From the cell containing the given text, extract its center point as (x, y) coordinate. 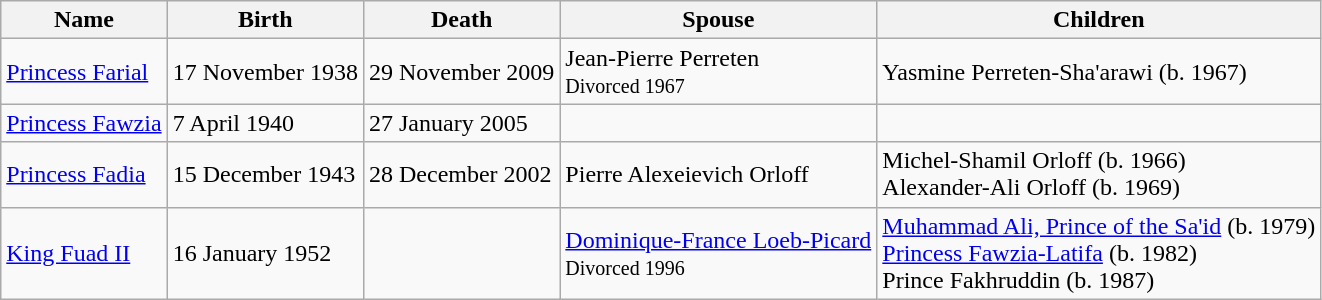
Princess Farial (84, 72)
15 December 1943 (265, 174)
Pierre Alexeievich Orloff (718, 174)
28 December 2002 (461, 174)
Name (84, 20)
29 November 2009 (461, 72)
Dominique-France Loeb-PicardDivorced 1996 (718, 253)
Children (1099, 20)
Death (461, 20)
Birth (265, 20)
King Fuad II (84, 253)
27 January 2005 (461, 123)
Yasmine Perreten-Sha'arawi (b. 1967) (1099, 72)
16 January 1952 (265, 253)
Princess Fawzia (84, 123)
Princess Fadia (84, 174)
Jean-Pierre PerretenDivorced 1967 (718, 72)
Muhammad Ali, Prince of the Sa'id (b. 1979)Princess Fawzia-Latifa (b. 1982)Prince Fakhruddin (b. 1987) (1099, 253)
Spouse (718, 20)
7 April 1940 (265, 123)
17 November 1938 (265, 72)
Michel-Shamil Orloff (b. 1966)Alexander-Ali Orloff (b. 1969) (1099, 174)
